Identify which cell holds the provided text, then report its [x, y] central coordinate. 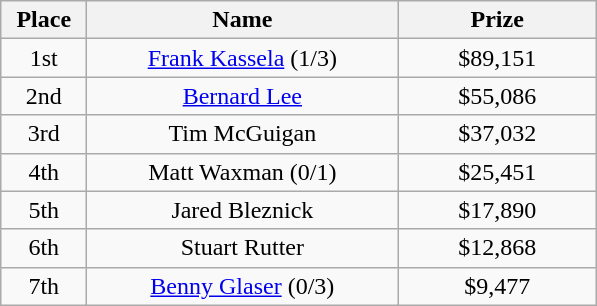
Tim McGuigan [242, 134]
$37,032 [498, 134]
$17,890 [498, 210]
6th [44, 248]
5th [44, 210]
4th [44, 172]
$25,451 [498, 172]
Prize [498, 20]
Bernard Lee [242, 96]
$9,477 [498, 286]
2nd [44, 96]
3rd [44, 134]
$89,151 [498, 58]
Jared Bleznick [242, 210]
$12,868 [498, 248]
$55,086 [498, 96]
Stuart Rutter [242, 248]
Place [44, 20]
Frank Kassela (1/3) [242, 58]
7th [44, 286]
Benny Glaser (0/3) [242, 286]
1st [44, 58]
Matt Waxman (0/1) [242, 172]
Name [242, 20]
